Detect which cell encompasses the target text, then output its (x, y) center coordinate. 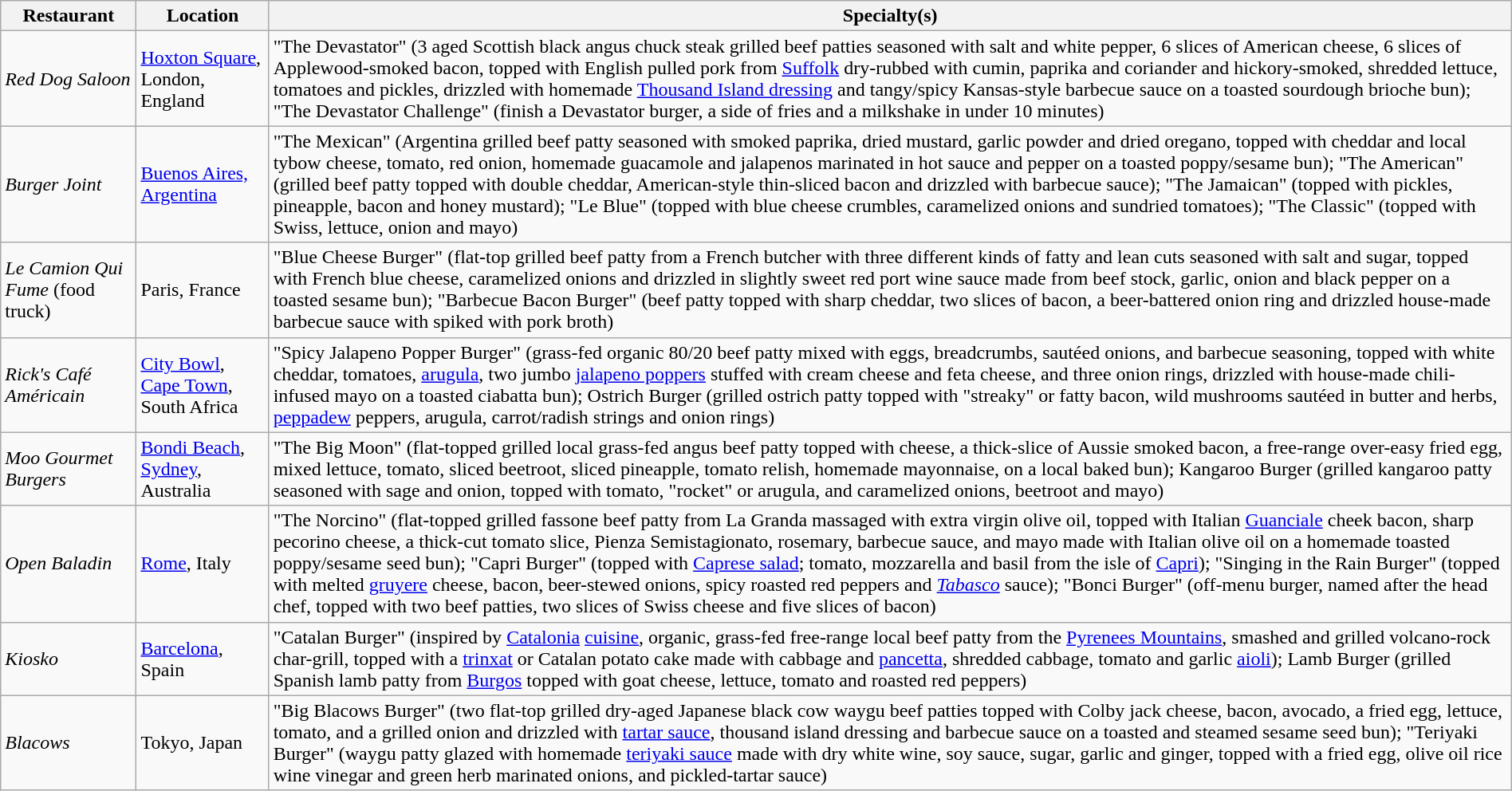
Red Dog Saloon (69, 78)
Le Camion Qui Fume (food truck) (69, 290)
Buenos Aires, Argentina (203, 184)
Bondi Beach, Sydney, Australia (203, 469)
Hoxton Square, London, England (203, 78)
Tokyo, Japan (203, 743)
Blacows (69, 743)
City Bowl, Cape Town, South Africa (203, 384)
Barcelona, Spain (203, 659)
Paris, France (203, 290)
Restaurant (69, 16)
Rick's Café Américain (69, 384)
Specialty(s) (890, 16)
Kiosko (69, 659)
Burger Joint (69, 184)
Location (203, 16)
Open Baladin (69, 564)
Rome, Italy (203, 564)
Moo Gourmet Burgers (69, 469)
